Find where the given text appears and provide that cell's center as (X, Y) coordinate. 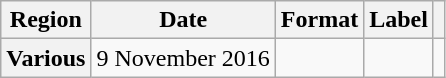
Various (46, 58)
Label (399, 20)
Date (183, 20)
Region (46, 20)
9 November 2016 (183, 58)
Format (319, 20)
